Provide the [x, y] coordinate of the cell's center where the given text is located.  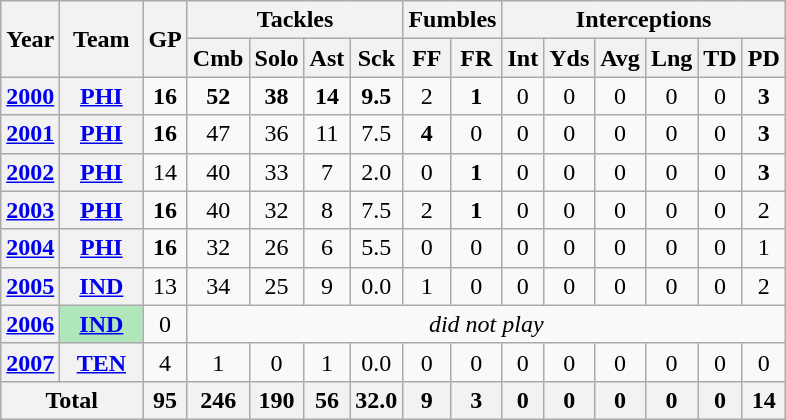
FR [476, 58]
190 [276, 400]
13 [165, 286]
56 [327, 400]
7 [327, 172]
Year [30, 39]
did not play [486, 324]
5.5 [376, 248]
Team [102, 39]
2005 [30, 286]
Sck [376, 58]
52 [218, 96]
Cmb [218, 58]
32.0 [376, 400]
Solo [276, 58]
2002 [30, 172]
36 [276, 134]
Fumbles [452, 20]
TEN [102, 362]
Tackles [295, 20]
2000 [30, 96]
33 [276, 172]
246 [218, 400]
2001 [30, 134]
11 [327, 134]
Int [523, 58]
Ast [327, 58]
Lng [671, 58]
Avg [620, 58]
Interceptions [644, 20]
38 [276, 96]
2.0 [376, 172]
2006 [30, 324]
95 [165, 400]
2004 [30, 248]
GP [165, 39]
FF [427, 58]
9.5 [376, 96]
PD [764, 58]
2003 [30, 210]
Yds [570, 58]
47 [218, 134]
34 [218, 286]
TD [720, 58]
26 [276, 248]
25 [276, 286]
2007 [30, 362]
8 [327, 210]
6 [327, 248]
Total [72, 400]
